Determine the (x, y) coordinate at the center of the cell enclosing the given text.  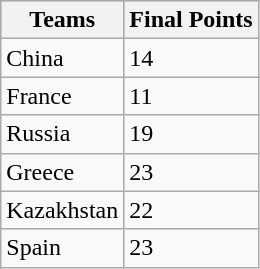
19 (191, 134)
11 (191, 96)
Kazakhstan (62, 210)
Final Points (191, 20)
China (62, 58)
France (62, 96)
Greece (62, 172)
Teams (62, 20)
Spain (62, 248)
22 (191, 210)
14 (191, 58)
Russia (62, 134)
